Output the (X, Y) coordinate of the center of the cell containing the given text.  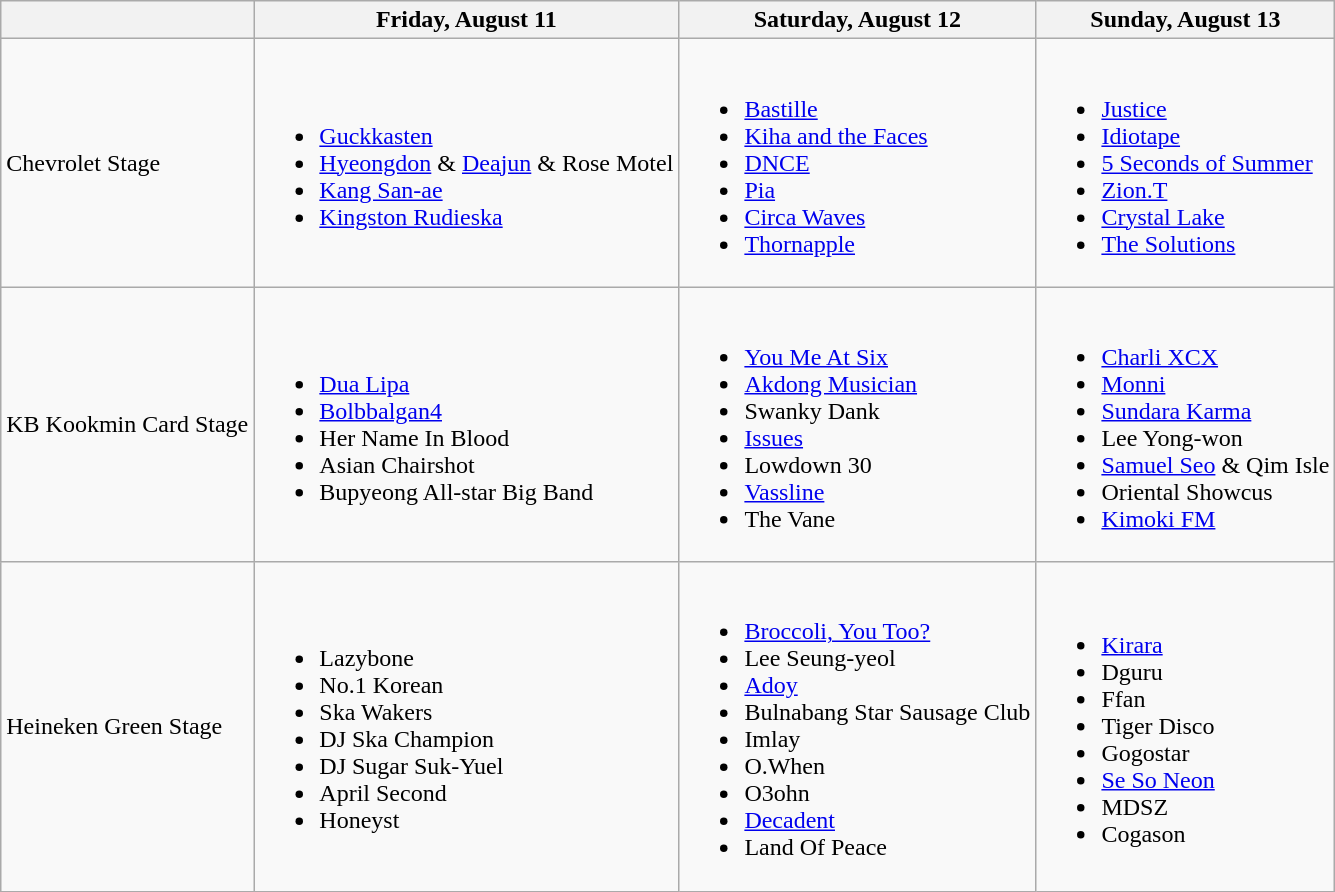
JusticeIdiotape5 Seconds of SummerZion.TCrystal LakeThe Solutions (1186, 163)
KiraraDguruFfanTiger DiscoGogostarSe So NeonMDSZCogason (1186, 726)
BastilleKiha and the FacesDNCEPiaCirca WavesThornapple (858, 163)
Broccoli, You Too?Lee Seung-yeolAdoyBulnabang Star Sausage ClubImlayO.WhenO3ohnDecadentLand Of Peace (858, 726)
Friday, August 11 (466, 20)
KB Kookmin Card Stage (128, 424)
Sunday, August 13 (1186, 20)
Dua LipaBolbbalgan4Her Name In BloodAsian ChairshotBupyeong All-star Big Band (466, 424)
Saturday, August 12 (858, 20)
LazyboneNo.1 KoreanSka WakersDJ Ska ChampionDJ Sugar Suk-YuelApril SecondHoneyst (466, 726)
You Me At SixAkdong MusicianSwanky DankIssuesLowdown 30VasslineThe Vane (858, 424)
Charli XCXMonniSundara KarmaLee Yong-wonSamuel Seo & Qim IsleOriental ShowcusKimoki FM (1186, 424)
Chevrolet Stage (128, 163)
Heineken Green Stage (128, 726)
GuckkastenHyeongdon & Deajun & Rose MotelKang San-aeKingston Rudieska (466, 163)
